Return [X, Y] of the center of cell containing provided text 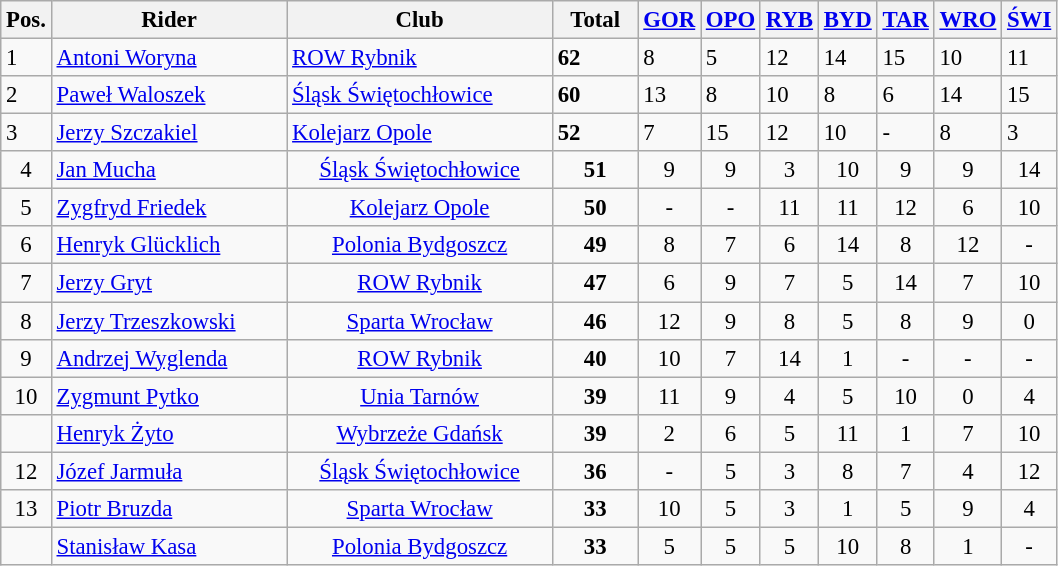
Zygfryd Friedek [169, 208]
Piotr Bruzda [169, 509]
Club [420, 20]
TAR [906, 20]
Rider [169, 20]
50 [595, 208]
BYD [848, 20]
Pos. [26, 20]
OPO [730, 20]
GOR [670, 20]
36 [595, 471]
40 [595, 358]
49 [595, 245]
Stanisław Kasa [169, 546]
62 [595, 58]
47 [595, 283]
Paweł Waloszek [169, 95]
WRO [968, 20]
RYB [789, 20]
Unia Tarnów [420, 396]
Wybrzeże Gdańsk [420, 433]
Total [595, 20]
Józef Jarmuła [169, 471]
Zygmunt Pytko [169, 396]
51 [595, 170]
Jerzy Trzeszkowski [169, 321]
Henryk Żyto [169, 433]
Andrzej Wyglenda [169, 358]
60 [595, 95]
46 [595, 321]
Jan Mucha [169, 170]
Henryk Glücklich [169, 245]
Jerzy Gryt [169, 283]
Antoni Woryna [169, 58]
ŚWI [1030, 20]
52 [595, 133]
Jerzy Szczakiel [169, 133]
